Capture the cell that displays the provided text and extract its [X, Y] central coordinate. 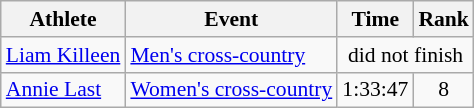
Event [231, 19]
8 [444, 90]
Time [375, 19]
Liam Killeen [64, 55]
Rank [444, 19]
Annie Last [64, 90]
Women's cross-country [231, 90]
did not finish [406, 55]
1:33:47 [375, 90]
Men's cross-country [231, 55]
Athlete [64, 19]
